Locate the cell with the specified text and output its [X, Y] center coordinate. 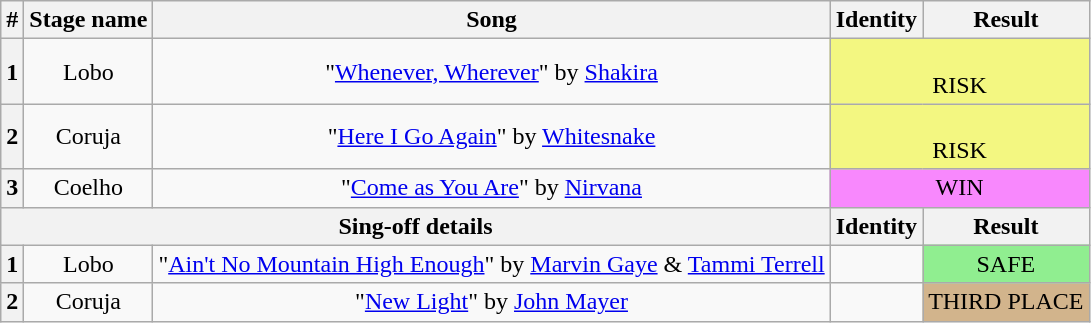
THIRD PLACE [1006, 302]
Coelho [88, 188]
3 [12, 188]
"Come as You Are" by Nirvana [492, 188]
Song [492, 20]
# [12, 20]
SAFE [1006, 264]
Sing-off details [416, 226]
"Ain't No Mountain High Enough" by Marvin Gaye & Tammi Terrell [492, 264]
"Whenever, Wherever" by Shakira [492, 72]
"Here I Go Again" by Whitesnake [492, 136]
Stage name [88, 20]
"New Light" by John Mayer [492, 302]
WIN [960, 188]
